Return (x, y) of the center of cell containing provided text 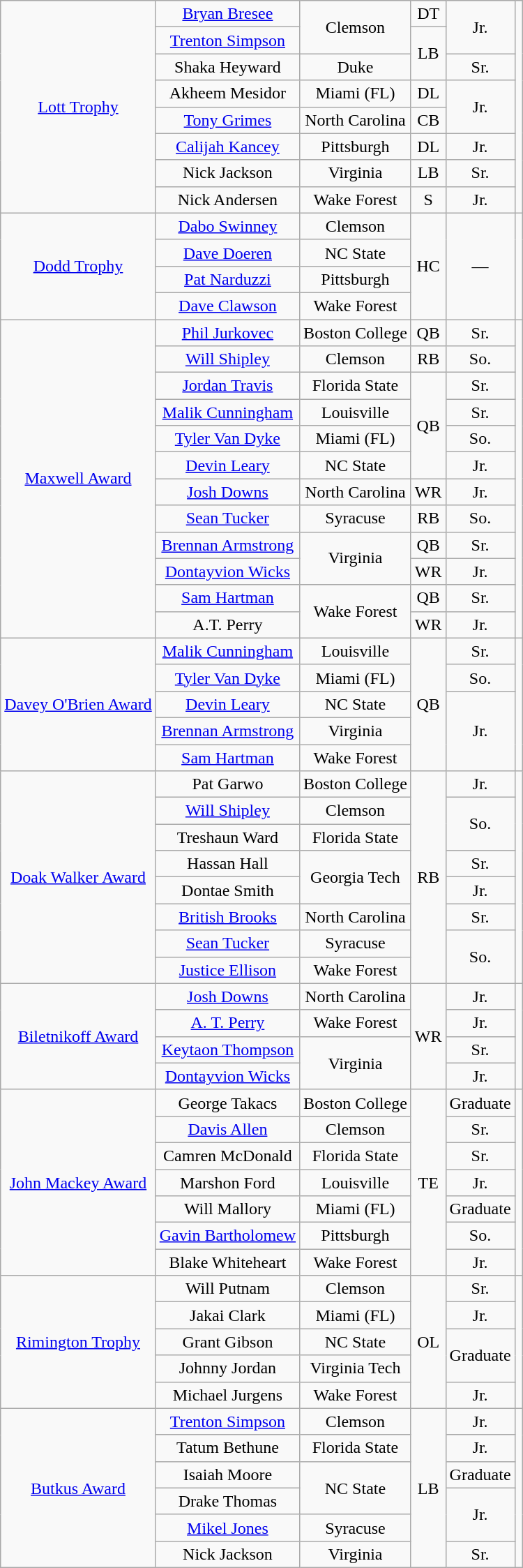
George Takacs (227, 1103)
Will Mallory (227, 1209)
Maxwell Award (78, 479)
TE (428, 1182)
Hassan Hall (227, 864)
Dabo Swinney (227, 226)
Dave Doeren (227, 253)
Pat Narduzzi (227, 279)
S (428, 200)
OL (428, 1342)
Shaka Heyward (227, 67)
Mikel Jones (227, 1528)
Phil Jurkovec (227, 333)
Blake Whiteheart (227, 1262)
Will Putnam (227, 1289)
Akheem Mesidor (227, 94)
HC (428, 266)
Camren McDonald (227, 1156)
Dodd Trophy (78, 266)
Michael Jurgens (227, 1395)
Bryan Bresee (227, 14)
Calijah Kancey (227, 147)
Lott Trophy (78, 107)
Gavin Bartholomew (227, 1236)
John Mackey Award (78, 1182)
Johnny Jordan (227, 1368)
Tatum Bethune (227, 1448)
Dontae Smith (227, 890)
Keytaon Thompson (227, 1050)
Georgia Tech (356, 877)
Davey O'Brien Award (78, 704)
Rimington Trophy (78, 1342)
DT (428, 14)
Jakai Clark (227, 1315)
Jordan Travis (227, 386)
Butkus Award (78, 1488)
Davis Allen (227, 1129)
Nick Andersen (227, 200)
Virginia Tech (356, 1368)
Pat Garwo (227, 784)
Tony Grimes (227, 120)
Duke (356, 67)
Isaiah Moore (227, 1474)
British Brooks (227, 917)
A.T. Perry (227, 625)
Grant Gibson (227, 1342)
Biletnikoff Award (78, 1036)
Justice Ellison (227, 970)
Doak Walker Award (78, 877)
A. T. Perry (227, 1023)
Dave Clawson (227, 306)
Treshaun Ward (227, 837)
Marshon Ford (227, 1183)
Drake Thomas (227, 1501)
CB (428, 120)
— (480, 266)
